Output the [X, Y] coordinate of the center of the cell containing the given text.  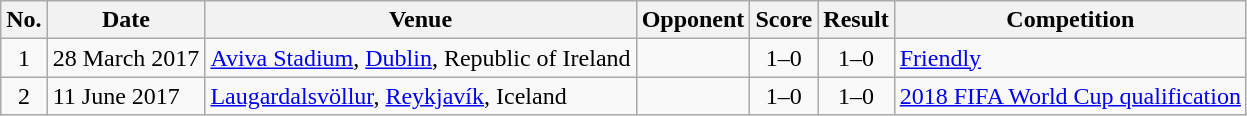
28 March 2017 [126, 58]
Competition [1070, 20]
Result [856, 20]
Aviva Stadium, Dublin, Republic of Ireland [420, 58]
1 [24, 58]
No. [24, 20]
Score [784, 20]
2 [24, 96]
Laugardalsvöllur, Reykjavík, Iceland [420, 96]
Date [126, 20]
Venue [420, 20]
2018 FIFA World Cup qualification [1070, 96]
Opponent [693, 20]
Friendly [1070, 58]
11 June 2017 [126, 96]
